Find where the given text appears and provide that cell's center as (X, Y) coordinate. 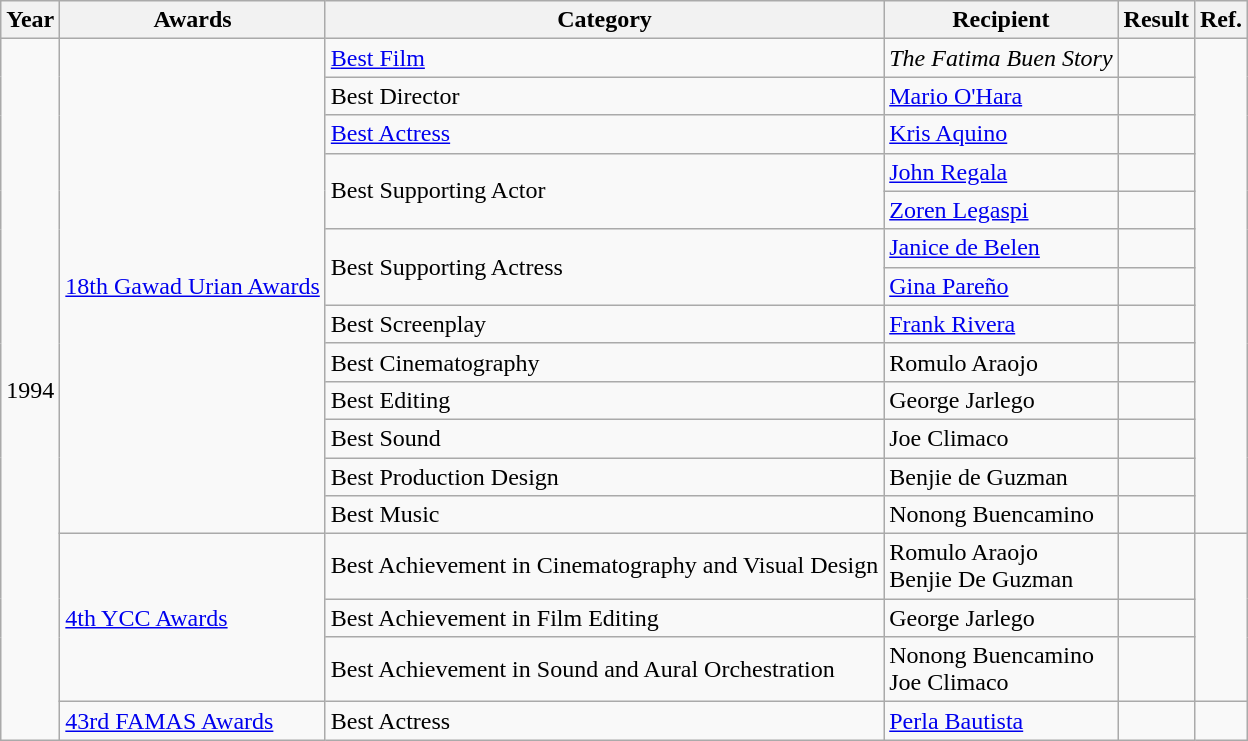
Best Screenplay (604, 324)
Best Cinematography (604, 362)
4th YCC Awards (192, 618)
Best Supporting Actor (604, 191)
Recipient (1001, 20)
18th Gawad Urian Awards (192, 286)
Perla Bautista (1001, 721)
Best Achievement in Sound and Aural Orchestration (604, 670)
Zoren Legaspi (1001, 210)
1994 (30, 390)
Best Achievement in Film Editing (604, 618)
Janice de Belen (1001, 248)
Awards (192, 20)
John Regala (1001, 172)
The Fatima Buen Story (1001, 58)
Gina Pareño (1001, 286)
Year (30, 20)
Result (1156, 20)
Romulo AraojoBenjie De Guzman (1001, 566)
Best Supporting Actress (604, 267)
Frank Rivera (1001, 324)
Best Music (604, 515)
Best Achievement in Cinematography and Visual Design (604, 566)
Joe Climaco (1001, 438)
Best Sound (604, 438)
Best Editing (604, 400)
Kris Aquino (1001, 134)
Mario O'Hara (1001, 96)
Benjie de Guzman (1001, 477)
Category (604, 20)
Nonong Buencamino (1001, 515)
Best Film (604, 58)
Nonong BuencaminoJoe Climaco (1001, 670)
43rd FAMAS Awards (192, 721)
Best Production Design (604, 477)
Best Director (604, 96)
Ref. (1220, 20)
Romulo Araojo (1001, 362)
